Locate the cell with the specified text and output its [x, y] center coordinate. 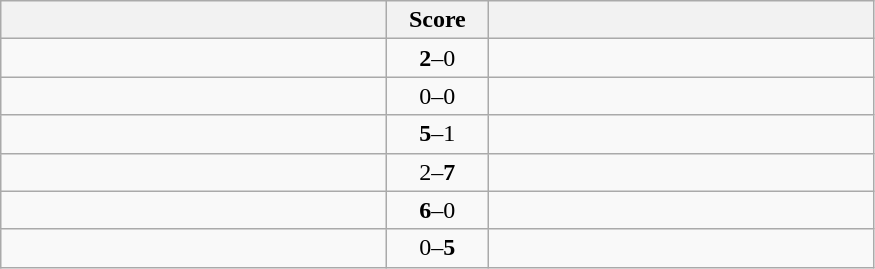
Score [438, 20]
2–7 [438, 172]
0–5 [438, 248]
0–0 [438, 96]
2–0 [438, 58]
5–1 [438, 134]
6–0 [438, 210]
